From the cell containing the given text, extract its center point as (X, Y) coordinate. 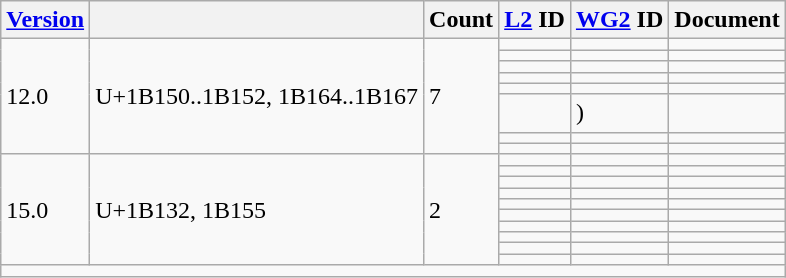
12.0 (46, 97)
7 (462, 97)
Document (727, 20)
2 (462, 210)
WG2 ID (619, 20)
L2 ID (535, 20)
Count (462, 20)
) (619, 113)
15.0 (46, 210)
U+1B132, 1B155 (257, 210)
U+1B150..1B152, 1B164..1B167 (257, 97)
Version (46, 20)
